Detect which cell encompasses the target text, then output its [X, Y] center coordinate. 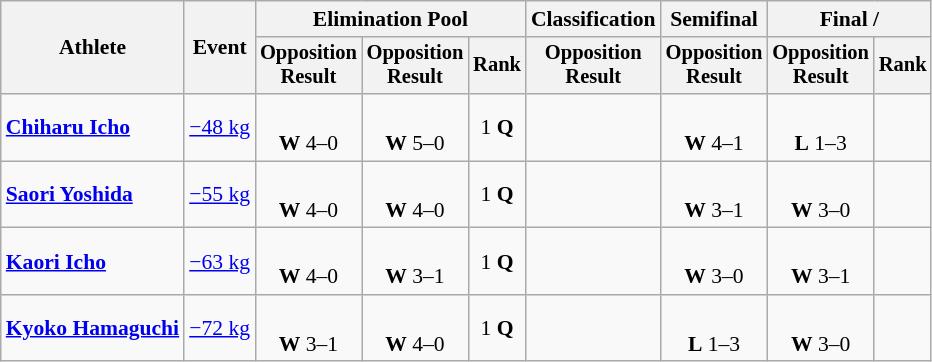
Elimination Pool [390, 19]
−48 kg [220, 128]
−72 kg [220, 328]
Kyoko Hamaguchi [92, 328]
Kaori Icho [92, 262]
Chiharu Icho [92, 128]
Final / [849, 19]
Event [220, 48]
Semifinal [714, 19]
W 4–1 [714, 128]
W 5–0 [416, 128]
Saori Yoshida [92, 194]
Classification [594, 19]
Athlete [92, 48]
−63 kg [220, 262]
−55 kg [220, 194]
